Provide the (x, y) coordinate of the cell's center where the given text is located.  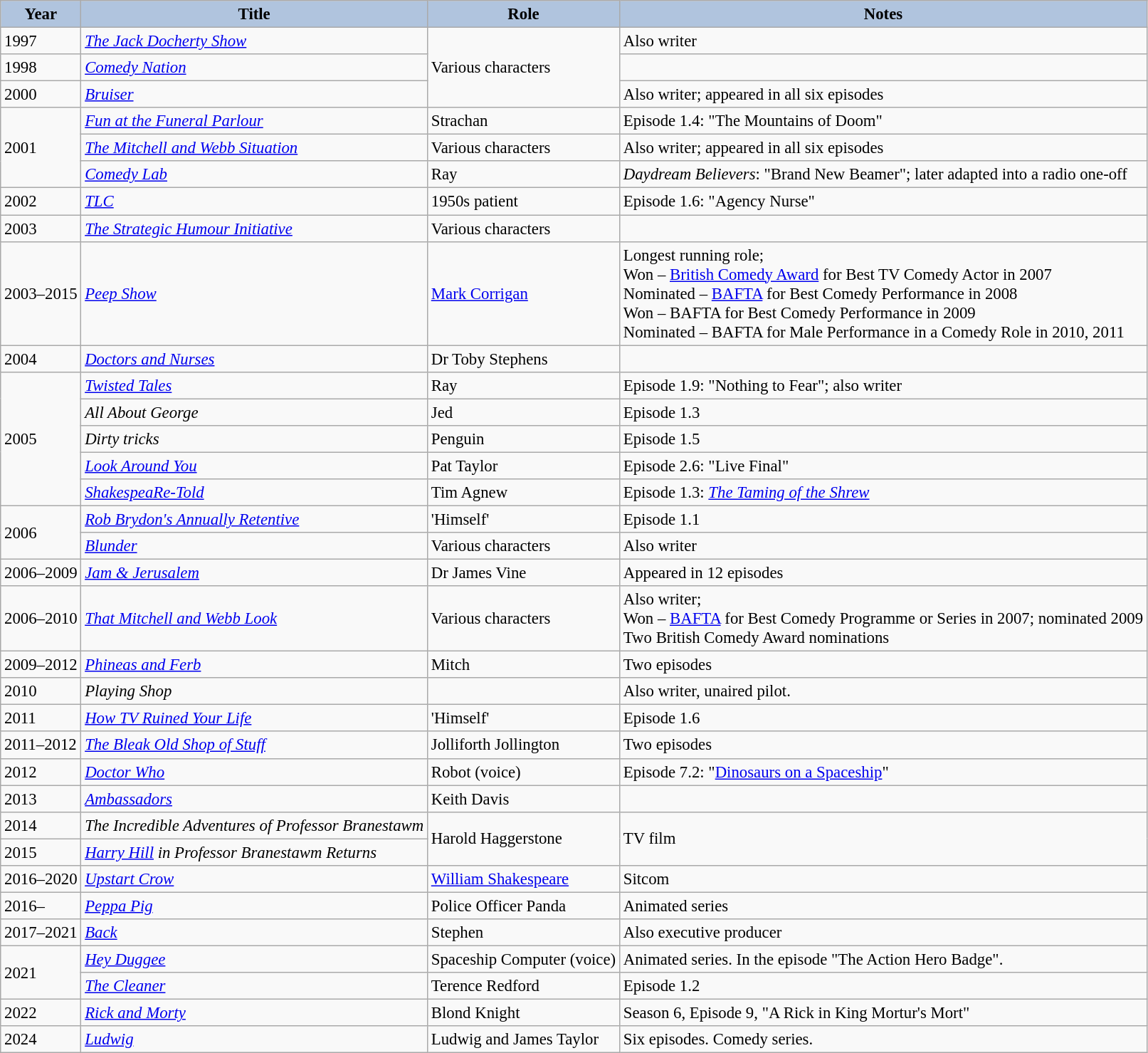
Strachan (523, 121)
2016–2020 (41, 879)
Episode 1.9: "Nothing to Fear"; also writer (883, 385)
1998 (41, 68)
2024 (41, 1039)
2009–2012 (41, 665)
Police Officer Panda (523, 906)
2001 (41, 148)
Playing Shop (255, 691)
Animated series (883, 906)
2006–2009 (41, 573)
The Cleaner (255, 986)
2011 (41, 718)
All About George (255, 412)
Ludwig and James Taylor (523, 1039)
That Mitchell and Webb Look (255, 619)
2002 (41, 201)
Back (255, 933)
Dirty tricks (255, 439)
Jolliforth Jollington (523, 745)
Animated series. In the episode "The Action Hero Badge". (883, 959)
Stephen (523, 933)
2006 (41, 533)
Episode 7.2: "Dinosaurs on a Spaceship" (883, 772)
1950s patient (523, 201)
Daydream Believers: "Brand New Beamer"; later adapted into a radio one-off (883, 174)
The Jack Docherty Show (255, 41)
Doctors and Nurses (255, 359)
Spaceship Computer (voice) (523, 959)
Jed (523, 412)
2005 (41, 439)
2000 (41, 95)
Episode 1.6 (883, 718)
Peep Show (255, 293)
Jam & Jerusalem (255, 573)
Blond Knight (523, 1013)
Pat Taylor (523, 466)
Penguin (523, 439)
Episode 1.6: "Agency Nurse" (883, 201)
Ludwig (255, 1039)
Comedy Lab (255, 174)
Also writer;Won – BAFTA for Best Comedy Programme or Series in 2007; nominated 2009Two British Comedy Award nominations (883, 619)
2004 (41, 359)
Dr James Vine (523, 573)
Episode 1.5 (883, 439)
Episode 1.1 (883, 519)
2021 (41, 973)
2003–2015 (41, 293)
The Strategic Humour Initiative (255, 229)
Comedy Nation (255, 68)
Title (255, 14)
Look Around You (255, 466)
Terence Redford (523, 986)
Episode 1.3 (883, 412)
Also executive producer (883, 933)
2016– (41, 906)
Peppa Pig (255, 906)
1997 (41, 41)
TLC (255, 201)
Six episodes. Comedy series. (883, 1039)
Tim Agnew (523, 493)
Phineas and Ferb (255, 665)
The Bleak Old Shop of Stuff (255, 745)
Notes (883, 14)
Episode 1.2 (883, 986)
Mitch (523, 665)
Season 6, Episode 9, "A Rick in King Mortur's Mort" (883, 1013)
Bruiser (255, 95)
Also writer, unaired pilot. (883, 691)
Episode 1.4: "The Mountains of Doom" (883, 121)
Fun at the Funeral Parlour (255, 121)
2010 (41, 691)
Hey Duggee (255, 959)
The Mitchell and Webb Situation (255, 148)
Year (41, 14)
TV film (883, 839)
Blunder (255, 546)
2006–2010 (41, 619)
Upstart Crow (255, 879)
Appeared in 12 episodes (883, 573)
Rob Brydon's Annually Retentive (255, 519)
2003 (41, 229)
Sitcom (883, 879)
The Incredible Adventures of Professor Branestawm (255, 825)
Ambassadors (255, 799)
Harold Haggerstone (523, 839)
William Shakespeare (523, 879)
Episode 2.6: "Live Final" (883, 466)
2017–2021 (41, 933)
2022 (41, 1013)
Dr Toby Stephens (523, 359)
2015 (41, 852)
ShakespeaRe-Told (255, 493)
How TV Ruined Your Life (255, 718)
Twisted Tales (255, 385)
2012 (41, 772)
Mark Corrigan (523, 293)
2014 (41, 825)
Episode 1.3: The Taming of the Shrew (883, 493)
2013 (41, 799)
Robot (voice) (523, 772)
Rick and Morty (255, 1013)
Keith Davis (523, 799)
Doctor Who (255, 772)
Role (523, 14)
2011–2012 (41, 745)
Harry Hill in Professor Branestawm Returns (255, 852)
